Extract the (x, y) coordinate from the center of the cell holding the provided text.  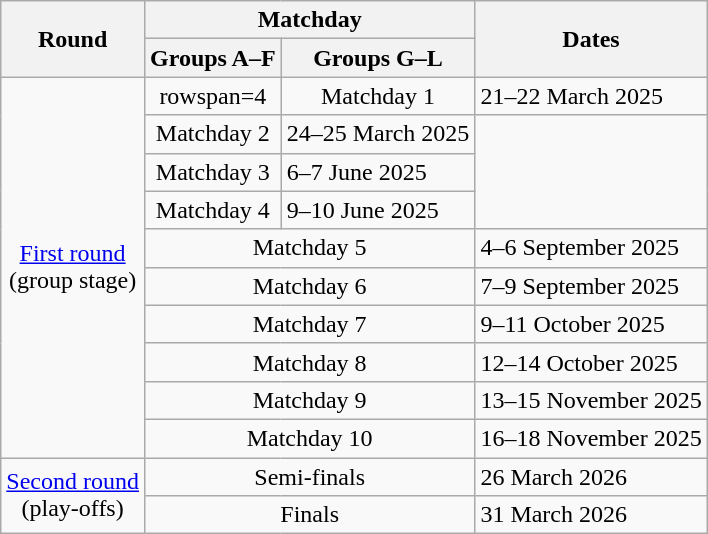
Matchday 9 (309, 400)
4–6 September 2025 (591, 248)
16–18 November 2025 (591, 438)
Matchday 8 (309, 362)
9–11 October 2025 (591, 324)
Finals (309, 515)
13–15 November 2025 (591, 400)
Groups G–L (378, 58)
Round (73, 39)
9–10 June 2025 (378, 210)
26 March 2026 (591, 477)
Matchday 10 (309, 438)
21–22 March 2025 (591, 96)
Matchday 5 (309, 248)
Matchday 7 (309, 324)
Matchday 6 (309, 286)
12–14 October 2025 (591, 362)
rowspan=4 (212, 96)
Semi-finals (309, 477)
Groups A–F (212, 58)
Matchday 3 (212, 172)
Matchday (309, 20)
Second round(play-offs) (73, 496)
7–9 September 2025 (591, 286)
Dates (591, 39)
6–7 June 2025 (378, 172)
Matchday 2 (212, 134)
24–25 March 2025 (378, 134)
First round(group stage) (73, 268)
31 March 2026 (591, 515)
Matchday 1 (378, 96)
Matchday 4 (212, 210)
